Provide the (x, y) coordinate of the cell's center where the given text is located.  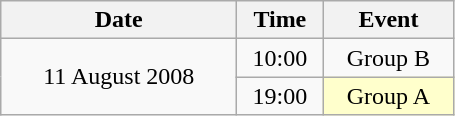
10:00 (280, 58)
Time (280, 20)
11 August 2008 (119, 77)
Event (388, 20)
Date (119, 20)
19:00 (280, 96)
Group B (388, 58)
Group A (388, 96)
